Locate the cell with the specified text and output its (X, Y) center coordinate. 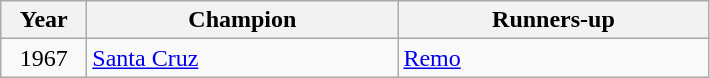
Year (44, 20)
1967 (44, 58)
Champion (242, 20)
Remo (554, 58)
Santa Cruz (242, 58)
Runners-up (554, 20)
